Find where the given text appears and provide that cell's center as (X, Y) coordinate. 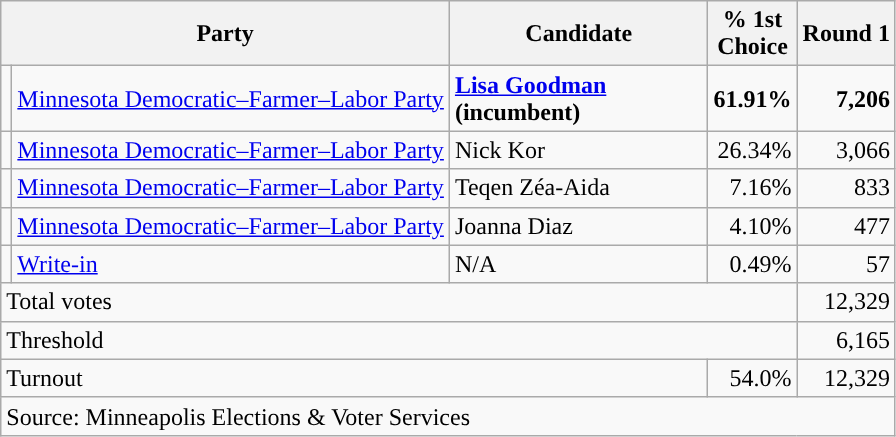
Nick Kor (578, 150)
Total votes (399, 302)
833 (846, 188)
Round 1 (846, 34)
7.16% (752, 188)
26.34% (752, 150)
Teqen Zéa-Aida (578, 188)
3,066 (846, 150)
57 (846, 264)
477 (846, 226)
4.10% (752, 226)
61.91% (752, 98)
Turnout (354, 378)
0.49% (752, 264)
Lisa Goodman (incumbent) (578, 98)
Write-in (231, 264)
Source: Minneapolis Elections & Voter Services (448, 416)
Threshold (399, 340)
Candidate (578, 34)
6,165 (846, 340)
% 1stChoice (752, 34)
7,206 (846, 98)
54.0% (752, 378)
Joanna Diaz (578, 226)
Party (226, 34)
N/A (578, 264)
